Provide the (X, Y) coordinate of the cell's center where the given text is located.  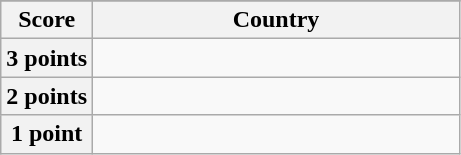
Score (47, 20)
Country (276, 20)
1 point (47, 134)
2 points (47, 96)
3 points (47, 58)
